Locate the cell with the specified text and output its [X, Y] center coordinate. 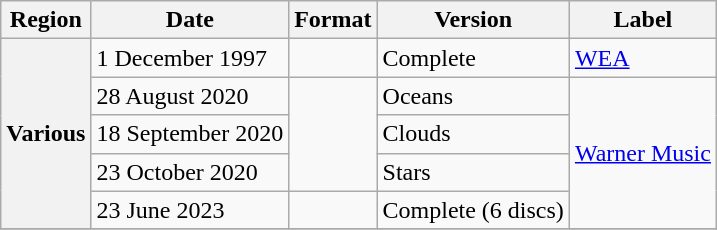
Format [333, 20]
23 June 2023 [190, 210]
Complete [473, 58]
23 October 2020 [190, 172]
Warner Music [642, 153]
Oceans [473, 96]
Stars [473, 172]
28 August 2020 [190, 96]
18 September 2020 [190, 134]
WEA [642, 58]
Complete (6 discs) [473, 210]
Version [473, 20]
Various [46, 134]
Clouds [473, 134]
1 December 1997 [190, 58]
Date [190, 20]
Label [642, 20]
Region [46, 20]
